Return the (X, Y) coordinate for the center point of the cell that contains the specified text.  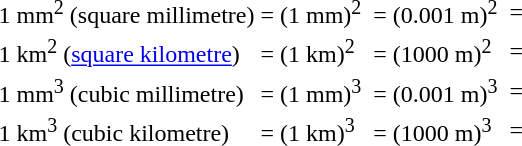
= (1 mm)3 (314, 91)
= (1000 m)2 (438, 51)
= (0.001 m)3 (438, 91)
= (1 km)2 (314, 51)
